Determine the (x, y) coordinate at the center of the cell enclosing the given text.  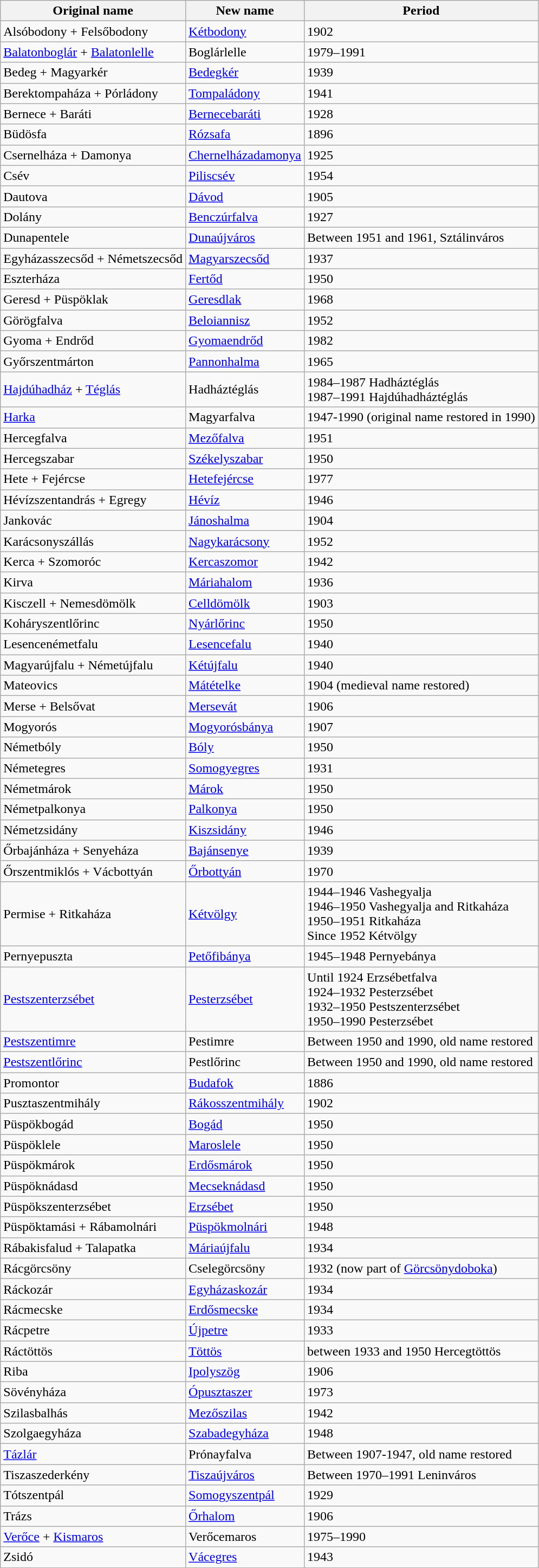
Koháryszentlőrinc (93, 624)
Egyházaskozár (245, 1289)
Magyarújfalu + Németújfalu (93, 665)
Püspökmolnári (245, 1227)
Büdösfa (93, 134)
Merse + Belsővat (93, 706)
Erzsébet (245, 1206)
Németmárok (93, 789)
1904 (medieval name restored) (421, 686)
1951 (421, 438)
Szolgaegyháza (93, 1434)
Mogyorós (93, 727)
1931 (421, 768)
Máriahalom (245, 582)
Pestimre (245, 1042)
Period (421, 11)
Újpetre (245, 1330)
Maroslele (245, 1145)
1968 (421, 300)
Karácsonyszállás (93, 541)
Rákosszentmihály (245, 1104)
1965 (421, 362)
Piliscsév (245, 176)
Budafok (245, 1083)
Jánoshalma (245, 520)
Rácmecske (93, 1309)
1907 (421, 727)
1927 (421, 217)
Bernecebaráti (245, 114)
Lesencefalu (245, 644)
Pestszentimre (93, 1042)
1943 (421, 1557)
Hercegszabar (93, 459)
Pusztaszentmihály (93, 1104)
1970 (421, 871)
Gyomaendrőd (245, 341)
Petőfibánya (245, 956)
Dunaújváros (245, 237)
New name (245, 11)
Lesencenémetfalu (93, 644)
1929 (421, 1495)
Püspökszenterzsébet (93, 1206)
Hévízszentandrás + Egregy (93, 500)
Hetefejércse (245, 479)
Kerca + Szomoróc (93, 562)
Püspöktamási + Rábamolnári (93, 1227)
Eszterháza (93, 279)
Palkonya (245, 809)
Mezőfalva (245, 438)
Cselegörcsöny (245, 1268)
1945–1948 Pernyebánya (421, 956)
1984–1987 Hadháztéglás1987–1991 Hajdúhadháztéglás (421, 389)
Püspökbogád (93, 1124)
1896 (421, 134)
Ipolyszög (245, 1372)
Pestlőrinc (245, 1062)
Töttös (245, 1351)
Tiszaszederkény (93, 1475)
1973 (421, 1392)
Bogád (245, 1124)
Rózsafa (245, 134)
Between 1951 and 1961, Sztálinváros (421, 237)
Hévíz (245, 500)
Tázlár (93, 1454)
Fertőd (245, 279)
Kirva (93, 582)
Tiszaújváros (245, 1475)
Jankovác (93, 520)
Bajánsenye (245, 850)
Ráckozár (93, 1289)
Boglárlelle (245, 52)
1937 (421, 259)
Dautova (93, 196)
Zsidó (93, 1557)
Verőce + Kismaros (93, 1537)
Ópusztaszer (245, 1392)
Szilasbalhás (93, 1413)
Bernece + Baráti (93, 114)
Mogyorósbánya (245, 727)
Csernelháza + Damonya (93, 155)
Görögfalva (93, 320)
Püspöknádasd (93, 1186)
Pestszenterzsébet (93, 999)
Erdősmárok (245, 1165)
Hercegfalva (93, 438)
1928 (421, 114)
Until 1924 Erzsébetfalva1924–1932 Pesterzsébet1932–1950 Pestszenterzsébet1950–1990 Pesterzsébet (421, 999)
Kercaszomor (245, 562)
Geresd + Püspöklak (93, 300)
Somogyegres (245, 768)
Promontor (93, 1083)
Mateovics (93, 686)
Máriaújfalu (245, 1248)
Gyoma + Endrőd (93, 341)
Püspökmárok (93, 1165)
Dolány (93, 217)
Original name (93, 11)
Őrbajánháza + Senyeháza (93, 850)
Márok (245, 789)
Sövényháza (93, 1392)
Kétújfalu (245, 665)
Between 1970–1991 Leninváros (421, 1475)
Berektompaháza + Pórládony (93, 93)
Chernelházadamonya (245, 155)
1903 (421, 603)
Bedegkér (245, 73)
Verőcemaros (245, 1537)
Bóly (245, 747)
Balatonboglár + Balatonlelle (93, 52)
Vácegres (245, 1557)
1977 (421, 479)
Rábakisfalud + Talapatka (93, 1248)
Mersevát (245, 706)
Bedeg + Magyarkér (93, 73)
1947-1990 (original name restored in 1990) (421, 417)
Őrszentmiklós + Vácbottyán (93, 871)
Németpalkonya (93, 809)
Szabadegyháza (245, 1434)
Nyárlőrinc (245, 624)
Csév (93, 176)
Németbóly (93, 747)
Benczúrfalva (245, 217)
1904 (421, 520)
Somogyszentpál (245, 1495)
Beloiannisz (245, 320)
Kiszsidány (245, 830)
1944–1946 Vashegyalja1946–1950 Vashegyalja and Ritkaháza1950–1951 RitkaházaSince 1952 Kétvölgy (421, 914)
Prónayfalva (245, 1454)
Tótszentpál (93, 1495)
Dávod (245, 196)
Németegres (93, 768)
Trázs (93, 1516)
Kétbodony (245, 31)
1936 (421, 582)
Hadháztéglás (245, 389)
Permise + Ritkaháza (93, 914)
Nagykarácsony (245, 541)
Pannonhalma (245, 362)
1932 (now part of Görcsönydoboka) (421, 1268)
Egyházasszecsőd + Németszecsőd (93, 259)
1933 (421, 1330)
Dunapentele (93, 237)
Tompaládony (245, 93)
Pestszentlőrinc (93, 1062)
1905 (421, 196)
Between 1907-1947, old name restored (421, 1454)
Geresdlak (245, 300)
Mátételke (245, 686)
Celldömölk (245, 603)
Magyarfalva (245, 417)
Mezőszilas (245, 1413)
Őrhalom (245, 1516)
Pernyepuszta (93, 956)
1925 (421, 155)
Hete + Fejércse (93, 479)
Magyarszecsőd (245, 259)
1979–1991 (421, 52)
Győrszentmárton (93, 362)
Ráctöttös (93, 1351)
Rácgörcsöny (93, 1268)
Németzsidány (93, 830)
Erdősmecske (245, 1309)
Kétvölgy (245, 914)
1975–1990 (421, 1537)
Kisczell + Nemesdömölk (93, 603)
Székelyszabar (245, 459)
Riba (93, 1372)
Mecseknádasd (245, 1186)
1886 (421, 1083)
1941 (421, 93)
between 1933 and 1950 Hercegtöttös (421, 1351)
Hajdúhadház + Téglás (93, 389)
1982 (421, 341)
Őrbottyán (245, 871)
Rácpetre (93, 1330)
Harka (93, 417)
Püspöklele (93, 1145)
1954 (421, 176)
Alsóbodony + Felsőbodony (93, 31)
Pesterzsébet (245, 999)
